Output the (x, y) coordinate of the center of the cell containing the given text.  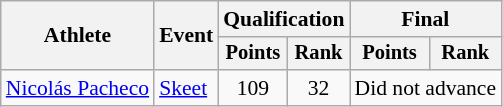
109 (252, 88)
32 (319, 88)
Did not advance (426, 88)
Final (426, 19)
Athlete (78, 36)
Qualification (284, 19)
Nicolás Pacheco (78, 88)
Skeet (186, 88)
Event (186, 36)
